Detect which cell encompasses the target text, then output its [X, Y] center coordinate. 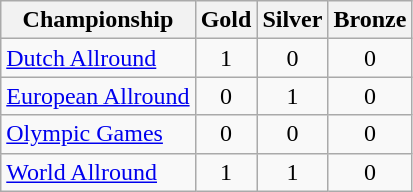
European Allround [98, 96]
Championship [98, 20]
Silver [292, 20]
Olympic Games [98, 134]
Dutch Allround [98, 58]
Bronze [370, 20]
Gold [226, 20]
World Allround [98, 172]
